From the cell containing the given text, extract its center point as (X, Y) coordinate. 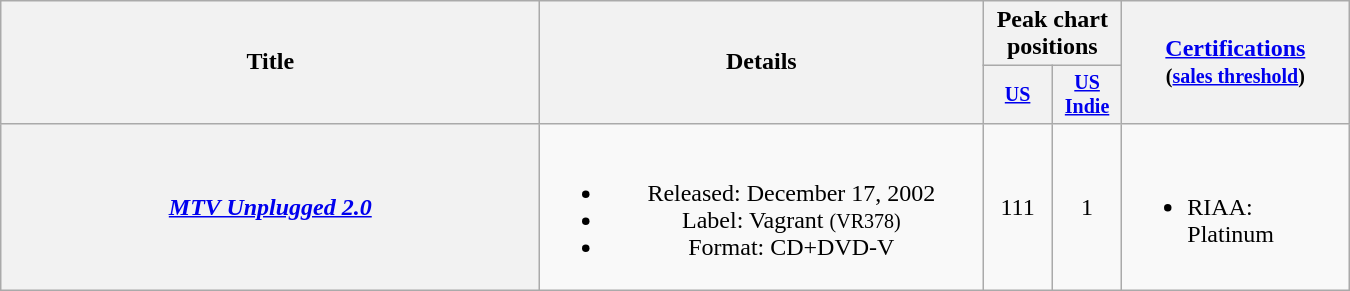
1 (1086, 206)
Peak chartpositions (1052, 34)
RIAA: Platinum (1236, 206)
US (1018, 94)
MTV Unplugged 2.0 (270, 206)
Certifications(sales threshold) (1236, 62)
111 (1018, 206)
Details (762, 62)
US Indie (1086, 94)
Title (270, 62)
Released: December 17, 2002Label: Vagrant (VR378)Format: CD+DVD-V (762, 206)
